From the cell containing the given text, extract its center point as (X, Y) coordinate. 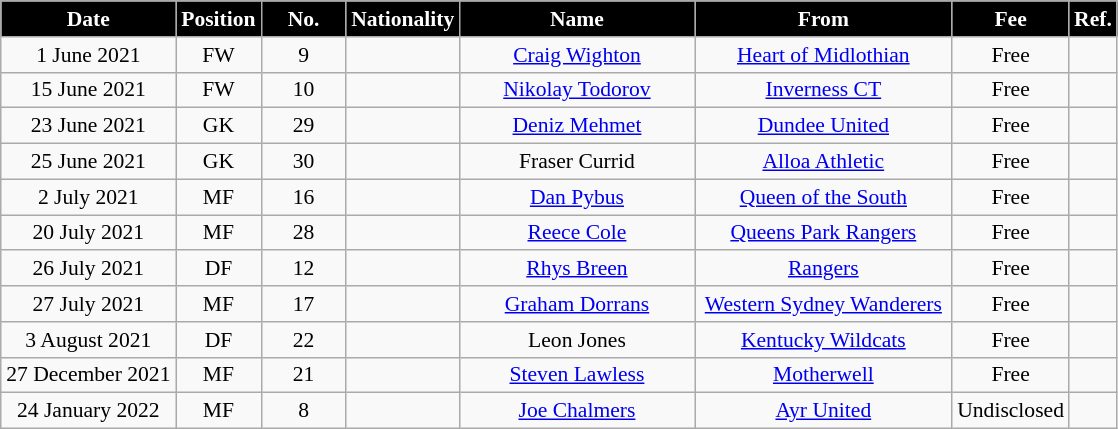
Kentucky Wildcats (824, 340)
Queen of the South (824, 197)
Rhys Breen (576, 269)
Dan Pybus (576, 197)
Inverness CT (824, 90)
10 (304, 90)
Craig Wighton (576, 55)
Ayr United (824, 411)
21 (304, 375)
Ref. (1093, 19)
16 (304, 197)
Western Sydney Wanderers (824, 304)
26 July 2021 (88, 269)
27 December 2021 (88, 375)
Fee (1010, 19)
Reece Cole (576, 233)
15 June 2021 (88, 90)
Heart of Midlothian (824, 55)
Name (576, 19)
Date (88, 19)
22 (304, 340)
20 July 2021 (88, 233)
Queens Park Rangers (824, 233)
Undisclosed (1010, 411)
28 (304, 233)
2 July 2021 (88, 197)
Leon Jones (576, 340)
Nationality (402, 19)
Deniz Mehmet (576, 126)
Fraser Currid (576, 162)
17 (304, 304)
Position (218, 19)
24 January 2022 (88, 411)
29 (304, 126)
8 (304, 411)
Graham Dorrans (576, 304)
9 (304, 55)
23 June 2021 (88, 126)
30 (304, 162)
No. (304, 19)
27 July 2021 (88, 304)
Joe Chalmers (576, 411)
Dundee United (824, 126)
Motherwell (824, 375)
Rangers (824, 269)
25 June 2021 (88, 162)
From (824, 19)
Nikolay Todorov (576, 90)
Alloa Athletic (824, 162)
12 (304, 269)
Steven Lawless (576, 375)
3 August 2021 (88, 340)
1 June 2021 (88, 55)
